Extract the [X, Y] coordinate from the center of the cell holding the provided text.  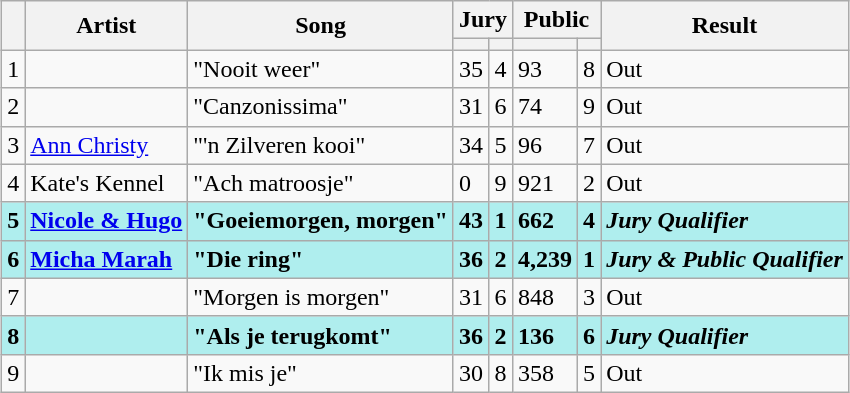
Kate's Kennel [106, 183]
Song [321, 26]
136 [544, 335]
Public [556, 20]
43 [471, 221]
35 [471, 69]
848 [544, 297]
96 [544, 145]
Ann Christy [106, 145]
"Morgen is morgen" [321, 297]
662 [544, 221]
4,239 [544, 259]
Artist [106, 26]
Jury & Public Qualifier [725, 259]
"Die ring" [321, 259]
74 [544, 107]
0 [471, 183]
"Als je terugkomt" [321, 335]
"Ik mis je" [321, 373]
Micha Marah [106, 259]
Nicole & Hugo [106, 221]
Result [725, 26]
"Goeiemorgen, morgen" [321, 221]
"Nooit weer" [321, 69]
Jury [482, 20]
358 [544, 373]
"Ach matroosje" [321, 183]
30 [471, 373]
"Canzonissima" [321, 107]
93 [544, 69]
34 [471, 145]
921 [544, 183]
"'n Zilveren kooi" [321, 145]
